Return the [X, Y] coordinate for the center point of the cell that contains the specified text.  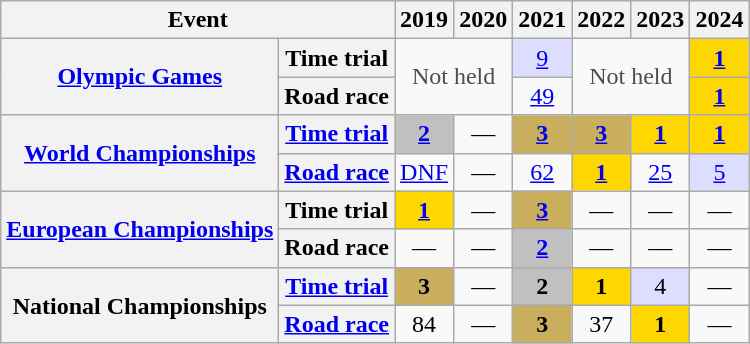
62 [542, 172]
37 [602, 324]
Olympic Games [140, 77]
2023 [660, 20]
5 [720, 172]
European Championships [140, 229]
2019 [424, 20]
2024 [720, 20]
World Championships [140, 153]
84 [424, 324]
2020 [484, 20]
2022 [602, 20]
Event [198, 20]
25 [660, 172]
DNF [424, 172]
49 [542, 96]
9 [542, 58]
2021 [542, 20]
National Championships [140, 305]
4 [660, 286]
